Identify which cell holds the provided text, then report its (x, y) central coordinate. 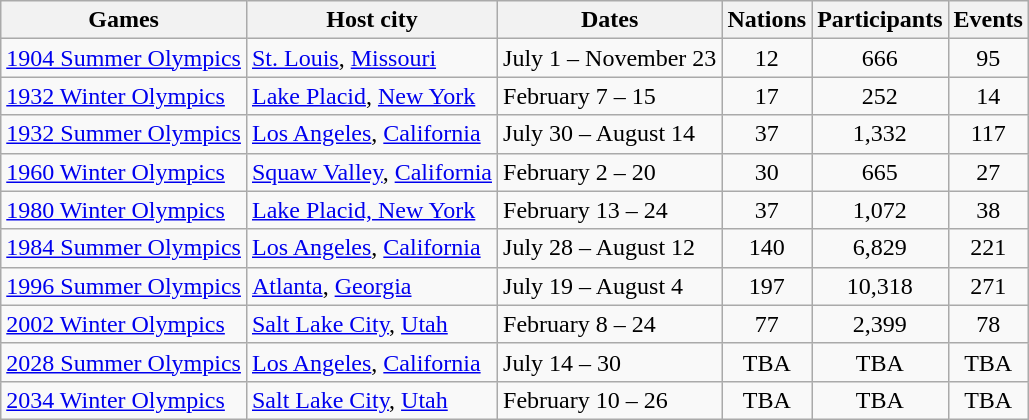
July 30 – August 14 (610, 134)
Dates (610, 20)
2034 Winter Olympics (124, 400)
July 14 – 30 (610, 362)
17 (767, 96)
1904 Summer Olympics (124, 58)
1996 Summer Olympics (124, 286)
Squaw Valley, California (372, 172)
St. Louis, Missouri (372, 58)
1960 Winter Olympics (124, 172)
July 19 – August 4 (610, 286)
Nations (767, 20)
Participants (880, 20)
July 1 – November 23 (610, 58)
271 (988, 286)
140 (767, 248)
30 (767, 172)
27 (988, 172)
1980 Winter Olympics (124, 210)
1,332 (880, 134)
Atlanta, Georgia (372, 286)
78 (988, 324)
Games (124, 20)
February 13 – 24 (610, 210)
14 (988, 96)
2028 Summer Olympics (124, 362)
Events (988, 20)
6,829 (880, 248)
1,072 (880, 210)
February 7 – 15 (610, 96)
95 (988, 58)
2002 Winter Olympics (124, 324)
February 2 – 20 (610, 172)
221 (988, 248)
1932 Winter Olympics (124, 96)
February 10 – 26 (610, 400)
665 (880, 172)
February 8 – 24 (610, 324)
117 (988, 134)
38 (988, 210)
10,318 (880, 286)
77 (767, 324)
1932 Summer Olympics (124, 134)
666 (880, 58)
1984 Summer Olympics (124, 248)
252 (880, 96)
July 28 – August 12 (610, 248)
197 (767, 286)
12 (767, 58)
2,399 (880, 324)
Host city (372, 20)
